Determine the (X, Y) coordinate at the center of the cell enclosing the given text.  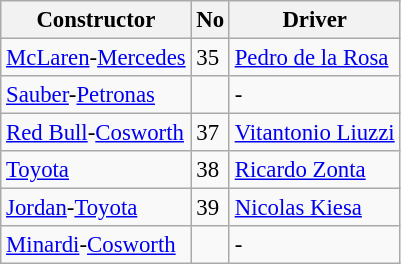
Vitantonio Liuzzi (314, 133)
Sauber-Petronas (96, 95)
No (210, 20)
35 (210, 58)
Constructor (96, 20)
37 (210, 133)
Jordan-Toyota (96, 208)
39 (210, 208)
McLaren-Mercedes (96, 58)
Toyota (96, 170)
Ricardo Zonta (314, 170)
Pedro de la Rosa (314, 58)
Nicolas Kiesa (314, 208)
38 (210, 170)
Minardi-Cosworth (96, 245)
Driver (314, 20)
Red Bull-Cosworth (96, 133)
